Determine the [X, Y] coordinate at the center of the cell enclosing the given text.  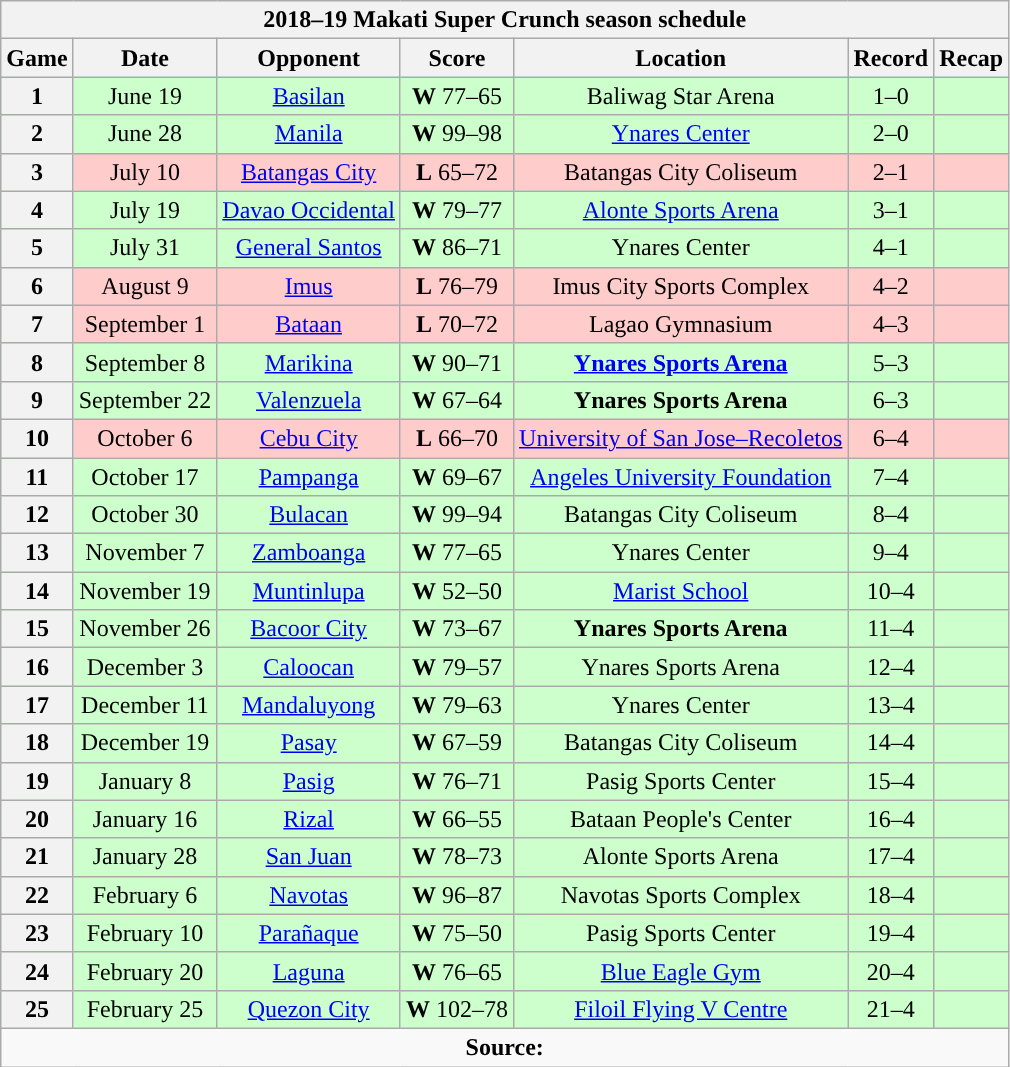
14 [37, 591]
December 3 [145, 667]
June 28 [145, 134]
11 [37, 477]
6 [37, 286]
W 66–55 [456, 819]
23 [37, 933]
Basilan [309, 96]
2018–19 Makati Super Crunch season schedule [505, 20]
W 78–73 [456, 857]
July 19 [145, 210]
16–4 [891, 819]
December 11 [145, 705]
22 [37, 895]
June 19 [145, 96]
W 79–57 [456, 667]
Bataan [309, 324]
W 52–50 [456, 591]
August 9 [145, 286]
Date [145, 58]
Cebu City [309, 438]
21 [37, 857]
December 19 [145, 743]
4–2 [891, 286]
Quezon City [309, 1009]
Laguna [309, 971]
3–1 [891, 210]
12 [37, 515]
San Juan [309, 857]
1–0 [891, 96]
W 90–71 [456, 362]
W 75–50 [456, 933]
13 [37, 553]
Imus City Sports Complex [681, 286]
3 [37, 172]
8 [37, 362]
January 8 [145, 781]
Valenzuela [309, 400]
4–1 [891, 248]
W 76–65 [456, 971]
17–4 [891, 857]
25 [37, 1009]
13–4 [891, 705]
1 [37, 96]
October 30 [145, 515]
11–4 [891, 629]
12–4 [891, 667]
November 26 [145, 629]
W 96–87 [456, 895]
W 67–64 [456, 400]
4 [37, 210]
September 8 [145, 362]
W 69–67 [456, 477]
Marikina [309, 362]
September 22 [145, 400]
10 [37, 438]
21–4 [891, 1009]
W 76–71 [456, 781]
19 [37, 781]
Davao Occidental [309, 210]
L 65–72 [456, 172]
10–4 [891, 591]
Angeles University Foundation [681, 477]
General Santos [309, 248]
19–4 [891, 933]
18 [37, 743]
Filoil Flying V Centre [681, 1009]
Pasay [309, 743]
Navotas Sports Complex [681, 895]
February 20 [145, 971]
February 6 [145, 895]
L 66–70 [456, 438]
Batangas City [309, 172]
W 73–67 [456, 629]
Parañaque [309, 933]
24 [37, 971]
15 [37, 629]
Muntinlupa [309, 591]
July 10 [145, 172]
16 [37, 667]
Lagao Gymnasium [681, 324]
November 19 [145, 591]
Pampanga [309, 477]
W 99–98 [456, 134]
20 [37, 819]
Baliwag Star Arena [681, 96]
October 6 [145, 438]
Opponent [309, 58]
Game [37, 58]
W 67–59 [456, 743]
Imus [309, 286]
Record [891, 58]
L 76–79 [456, 286]
W 99–94 [456, 515]
W 79–63 [456, 705]
15–4 [891, 781]
4–3 [891, 324]
9 [37, 400]
2–1 [891, 172]
February 10 [145, 933]
Marist School [681, 591]
W 79–77 [456, 210]
6–3 [891, 400]
7–4 [891, 477]
W 86–71 [456, 248]
9–4 [891, 553]
Bataan People's Center [681, 819]
17 [37, 705]
Bacoor City [309, 629]
October 17 [145, 477]
14–4 [891, 743]
Location [681, 58]
W 102–78 [456, 1009]
5 [37, 248]
Bulacan [309, 515]
January 16 [145, 819]
February 25 [145, 1009]
Navotas [309, 895]
January 28 [145, 857]
November 7 [145, 553]
6–4 [891, 438]
L 70–72 [456, 324]
5–3 [891, 362]
Manila [309, 134]
Blue Eagle Gym [681, 971]
2 [37, 134]
July 31 [145, 248]
20–4 [891, 971]
18–4 [891, 895]
8–4 [891, 515]
2–0 [891, 134]
Caloocan [309, 667]
Mandaluyong [309, 705]
Zamboanga [309, 553]
Score [456, 58]
Recap [972, 58]
University of San Jose–Recoletos [681, 438]
Pasig [309, 781]
Source: [505, 1047]
Rizal [309, 819]
7 [37, 324]
September 1 [145, 324]
